Search for the cell housing the specified text and yield its [X, Y] center coordinate. 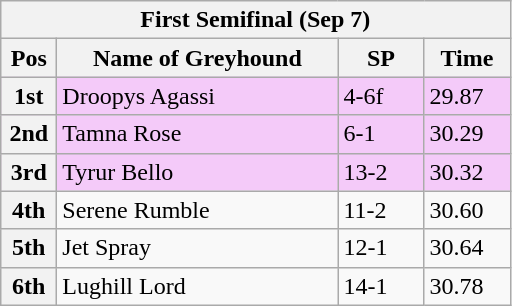
Lughill Lord [198, 286]
6th [29, 286]
SP [381, 58]
Tyrur Bello [198, 172]
11-2 [381, 210]
6-1 [381, 134]
30.29 [467, 134]
30.64 [467, 248]
30.32 [467, 172]
Jet Spray [198, 248]
30.60 [467, 210]
4-6f [381, 96]
14-1 [381, 286]
2nd [29, 134]
Pos [29, 58]
29.87 [467, 96]
Name of Greyhound [198, 58]
Droopys Agassi [198, 96]
3rd [29, 172]
13-2 [381, 172]
12-1 [381, 248]
1st [29, 96]
Tamna Rose [198, 134]
4th [29, 210]
Time [467, 58]
30.78 [467, 286]
First Semifinal (Sep 7) [256, 20]
Serene Rumble [198, 210]
5th [29, 248]
